Find where the given text appears and provide that cell's center as [X, Y] coordinate. 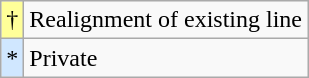
Private [166, 58]
Realignment of existing line [166, 20]
* [12, 58]
† [12, 20]
